Pinpoint the cell where the given text exists, returning its (x, y) midpoint coordinate. 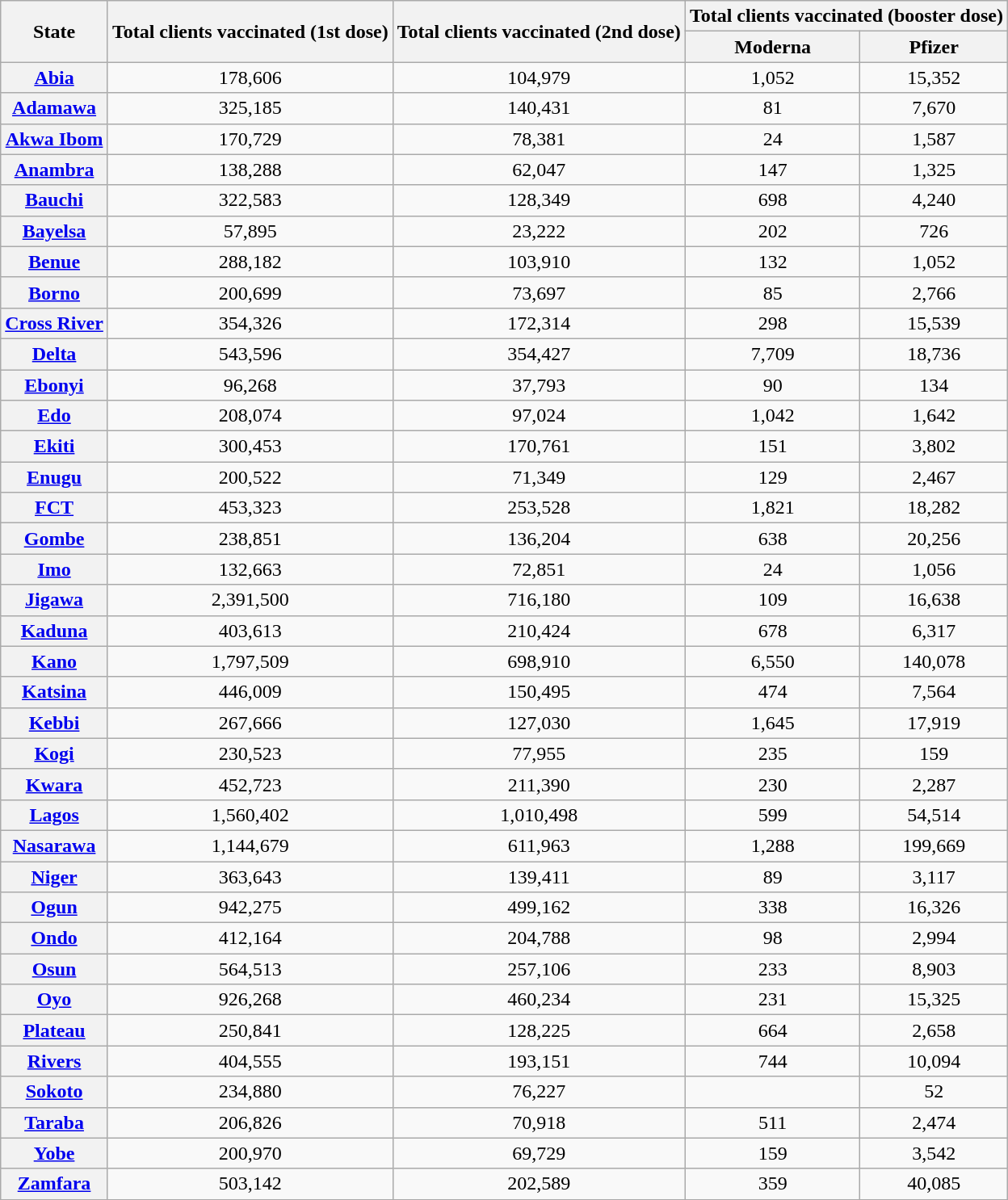
257,106 (539, 969)
200,699 (250, 292)
354,326 (250, 323)
1,642 (934, 416)
89 (772, 876)
18,736 (934, 354)
15,539 (934, 323)
132,663 (250, 569)
726 (934, 231)
Total clients vaccinated (2nd dose) (539, 31)
3,542 (934, 1153)
Kogi (55, 753)
Bauchi (55, 200)
233 (772, 969)
Pfizer (934, 47)
127,030 (539, 723)
474 (772, 692)
103,910 (539, 262)
1,144,679 (250, 845)
Bayelsa (55, 231)
744 (772, 1061)
Total clients vaccinated (1st dose) (250, 31)
202 (772, 231)
Jigawa (55, 600)
235 (772, 753)
Oyo (55, 1000)
98 (772, 938)
73,697 (539, 292)
140,078 (934, 661)
Kaduna (55, 631)
40,085 (934, 1184)
499,162 (539, 908)
Enugu (55, 477)
664 (772, 1030)
128,225 (539, 1030)
Ebonyi (55, 385)
8,903 (934, 969)
250,841 (250, 1030)
231 (772, 1000)
3,802 (934, 447)
139,411 (539, 876)
2,287 (934, 784)
403,613 (250, 631)
338 (772, 908)
15,325 (934, 1000)
128,349 (539, 200)
698 (772, 200)
404,555 (250, 1061)
Zamfara (55, 1184)
Ondo (55, 938)
140,431 (539, 108)
211,390 (539, 784)
325,185 (250, 108)
1,560,402 (250, 815)
678 (772, 631)
Yobe (55, 1153)
698,910 (539, 661)
23,222 (539, 231)
10,094 (934, 1061)
543,596 (250, 354)
69,729 (539, 1153)
638 (772, 539)
322,583 (250, 200)
1,797,509 (250, 661)
104,979 (539, 78)
564,513 (250, 969)
20,256 (934, 539)
503,142 (250, 1184)
359 (772, 1184)
16,326 (934, 908)
71,349 (539, 477)
Katsina (55, 692)
170,729 (250, 139)
238,851 (250, 539)
942,275 (250, 908)
136,204 (539, 539)
178,606 (250, 78)
Sokoto (55, 1092)
446,009 (250, 692)
354,427 (539, 354)
204,788 (539, 938)
Kano (55, 661)
Cross River (55, 323)
6,317 (934, 631)
Kwara (55, 784)
2,994 (934, 938)
96,268 (250, 385)
Imo (55, 569)
202,589 (539, 1184)
Niger (55, 876)
16,638 (934, 600)
1,645 (772, 723)
Akwa Ibom (55, 139)
253,528 (539, 508)
151 (772, 447)
77,955 (539, 753)
300,453 (250, 447)
2,391,500 (250, 600)
172,314 (539, 323)
170,761 (539, 447)
147 (772, 170)
Total clients vaccinated (booster dose) (846, 16)
85 (772, 292)
716,180 (539, 600)
193,151 (539, 1061)
78,381 (539, 139)
1,042 (772, 416)
37,793 (539, 385)
926,268 (250, 1000)
72,851 (539, 569)
18,282 (934, 508)
611,963 (539, 845)
234,880 (250, 1092)
57,895 (250, 231)
70,918 (539, 1122)
288,182 (250, 262)
7,670 (934, 108)
2,467 (934, 477)
Lagos (55, 815)
132 (772, 262)
Rivers (55, 1061)
453,323 (250, 508)
6,550 (772, 661)
3,117 (934, 876)
1,288 (772, 845)
Delta (55, 354)
208,074 (250, 416)
460,234 (539, 1000)
200,970 (250, 1153)
230,523 (250, 753)
1,587 (934, 139)
1,821 (772, 508)
150,495 (539, 692)
412,164 (250, 938)
81 (772, 108)
Edo (55, 416)
363,643 (250, 876)
54,514 (934, 815)
267,666 (250, 723)
452,723 (250, 784)
109 (772, 600)
Ogun (55, 908)
Adamawa (55, 108)
State (55, 31)
Osun (55, 969)
Nasarawa (55, 845)
17,919 (934, 723)
2,658 (934, 1030)
200,522 (250, 477)
15,352 (934, 78)
199,669 (934, 845)
210,424 (539, 631)
298 (772, 323)
76,227 (539, 1092)
62,047 (539, 170)
129 (772, 477)
230 (772, 784)
134 (934, 385)
138,288 (250, 170)
206,826 (250, 1122)
1,010,498 (539, 815)
97,024 (539, 416)
Kebbi (55, 723)
2,474 (934, 1122)
Moderna (772, 47)
52 (934, 1092)
7,564 (934, 692)
7,709 (772, 354)
599 (772, 815)
1,325 (934, 170)
90 (772, 385)
2,766 (934, 292)
Benue (55, 262)
Plateau (55, 1030)
Anambra (55, 170)
Ekiti (55, 447)
511 (772, 1122)
Abia (55, 78)
Gombe (55, 539)
4,240 (934, 200)
Taraba (55, 1122)
1,056 (934, 569)
Borno (55, 292)
FCT (55, 508)
